Find where the given text appears and provide that cell's center as [X, Y] coordinate. 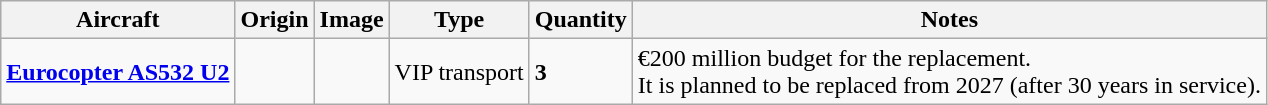
Eurocopter AS532 U2 [118, 72]
Image [352, 20]
Notes [949, 20]
€200 million budget for the replacement.It is planned to be replaced from 2027 (after 30 years in service). [949, 72]
Origin [274, 20]
Aircraft [118, 20]
3 [580, 72]
VIP transport [459, 72]
Type [459, 20]
Quantity [580, 20]
